Capture the cell that displays the provided text and extract its (x, y) central coordinate. 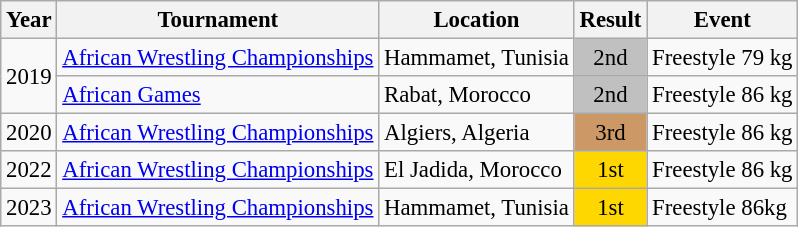
2022 (29, 170)
2020 (29, 133)
Location (476, 20)
Year (29, 20)
3rd (610, 133)
2023 (29, 208)
Algiers, Algeria (476, 133)
2019 (29, 76)
Freestyle 79 kg (722, 58)
Event (722, 20)
African Games (218, 95)
Rabat, Morocco (476, 95)
Freestyle 86kg (722, 208)
El Jadida, Morocco (476, 170)
Tournament (218, 20)
Result (610, 20)
